Search for the cell housing the specified text and yield its (X, Y) center coordinate. 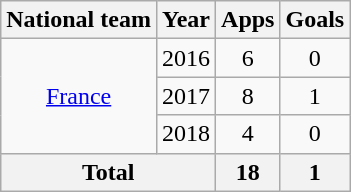
Total (108, 172)
2018 (186, 134)
Year (186, 20)
6 (248, 58)
18 (248, 172)
4 (248, 134)
Apps (248, 20)
National team (79, 20)
8 (248, 96)
2017 (186, 96)
France (79, 96)
2016 (186, 58)
Goals (315, 20)
